Extract the [x, y] coordinate from the center of the cell holding the provided text.  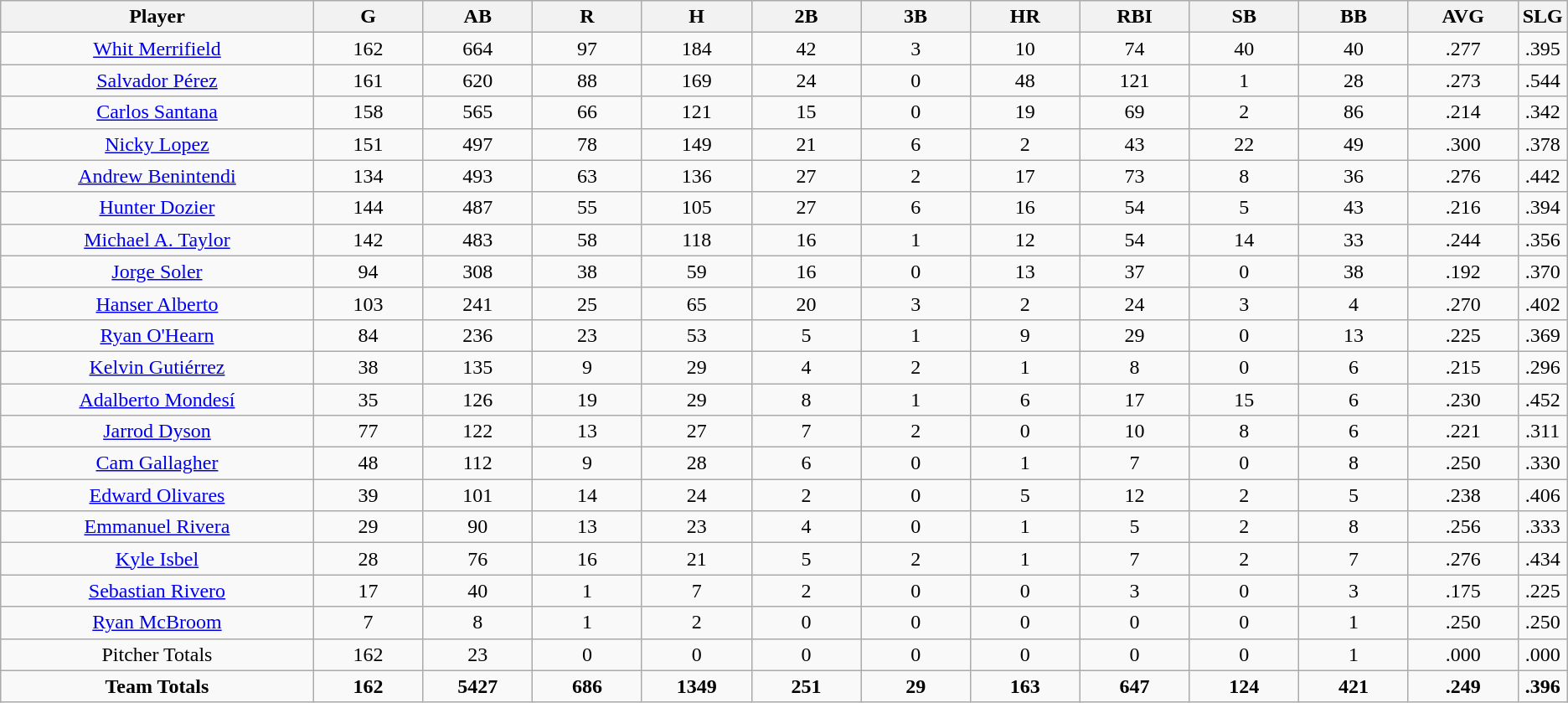
Emmanuel Rivera [157, 527]
Ryan McBroom [157, 623]
65 [697, 303]
.270 [1462, 303]
55 [588, 208]
112 [477, 463]
169 [697, 80]
Cam Gallagher [157, 463]
.175 [1462, 591]
.238 [1462, 495]
.192 [1462, 271]
.394 [1543, 208]
664 [477, 49]
Andrew Benintendi [157, 176]
Sebastian Rivero [157, 591]
AB [477, 17]
74 [1134, 49]
251 [806, 686]
135 [477, 367]
487 [477, 208]
36 [1354, 176]
161 [369, 80]
158 [369, 112]
37 [1134, 271]
78 [588, 144]
Kyle Isbel [157, 559]
Edward Olivares [157, 495]
Carlos Santana [157, 112]
90 [477, 527]
49 [1354, 144]
Michael A. Taylor [157, 240]
Ryan O'Hearn [157, 335]
.244 [1462, 240]
BB [1354, 17]
Jarrod Dyson [157, 432]
2B [806, 17]
73 [1134, 176]
.395 [1543, 49]
.296 [1543, 367]
1349 [697, 686]
493 [477, 176]
.215 [1462, 367]
77 [369, 432]
Jorge Soler [157, 271]
94 [369, 271]
22 [1245, 144]
236 [477, 335]
144 [369, 208]
118 [697, 240]
151 [369, 144]
134 [369, 176]
25 [588, 303]
.273 [1462, 80]
184 [697, 49]
.277 [1462, 49]
Salvador Pérez [157, 80]
35 [369, 400]
483 [477, 240]
.311 [1543, 432]
.370 [1543, 271]
SLG [1543, 17]
33 [1354, 240]
66 [588, 112]
.256 [1462, 527]
.214 [1462, 112]
Hanser Alberto [157, 303]
HR [1025, 17]
42 [806, 49]
.333 [1543, 527]
.342 [1543, 112]
63 [588, 176]
647 [1134, 686]
.216 [1462, 208]
5427 [477, 686]
.330 [1543, 463]
20 [806, 303]
142 [369, 240]
Nicky Lopez [157, 144]
69 [1134, 112]
Adalberto Mondesí [157, 400]
84 [369, 335]
.434 [1543, 559]
Kelvin Gutiérrez [157, 367]
686 [588, 686]
149 [697, 144]
.406 [1543, 495]
AVG [1462, 17]
136 [697, 176]
H [697, 17]
497 [477, 144]
126 [477, 400]
103 [369, 303]
58 [588, 240]
.369 [1543, 335]
86 [1354, 112]
.544 [1543, 80]
3B [916, 17]
620 [477, 80]
163 [1025, 686]
.452 [1543, 400]
124 [1245, 686]
Whit Merrifield [157, 49]
Hunter Dozier [157, 208]
Pitcher Totals [157, 654]
.249 [1462, 686]
76 [477, 559]
59 [697, 271]
R [588, 17]
.378 [1543, 144]
.402 [1543, 303]
.230 [1462, 400]
105 [697, 208]
101 [477, 495]
.396 [1543, 686]
.300 [1462, 144]
SB [1245, 17]
.442 [1543, 176]
421 [1354, 686]
Team Totals [157, 686]
308 [477, 271]
122 [477, 432]
39 [369, 495]
241 [477, 303]
RBI [1134, 17]
53 [697, 335]
.221 [1462, 432]
97 [588, 49]
G [369, 17]
Player [157, 17]
565 [477, 112]
.356 [1543, 240]
88 [588, 80]
